Return (x, y) of the center of cell containing provided text 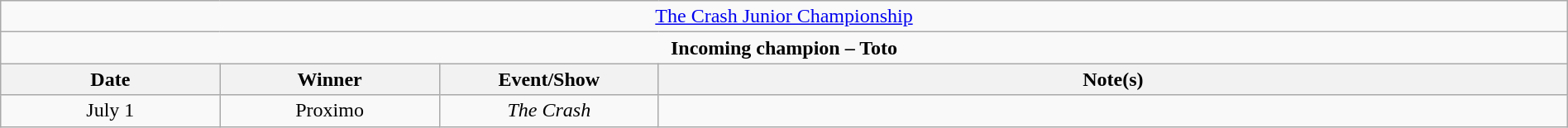
Proximo (329, 111)
Incoming champion – Toto (784, 48)
Note(s) (1113, 79)
Winner (329, 79)
The Crash Junior Championship (784, 17)
Date (111, 79)
The Crash (549, 111)
July 1 (111, 111)
Event/Show (549, 79)
